For the text-containing cell, return its midpoint in [X, Y] coordinate format. 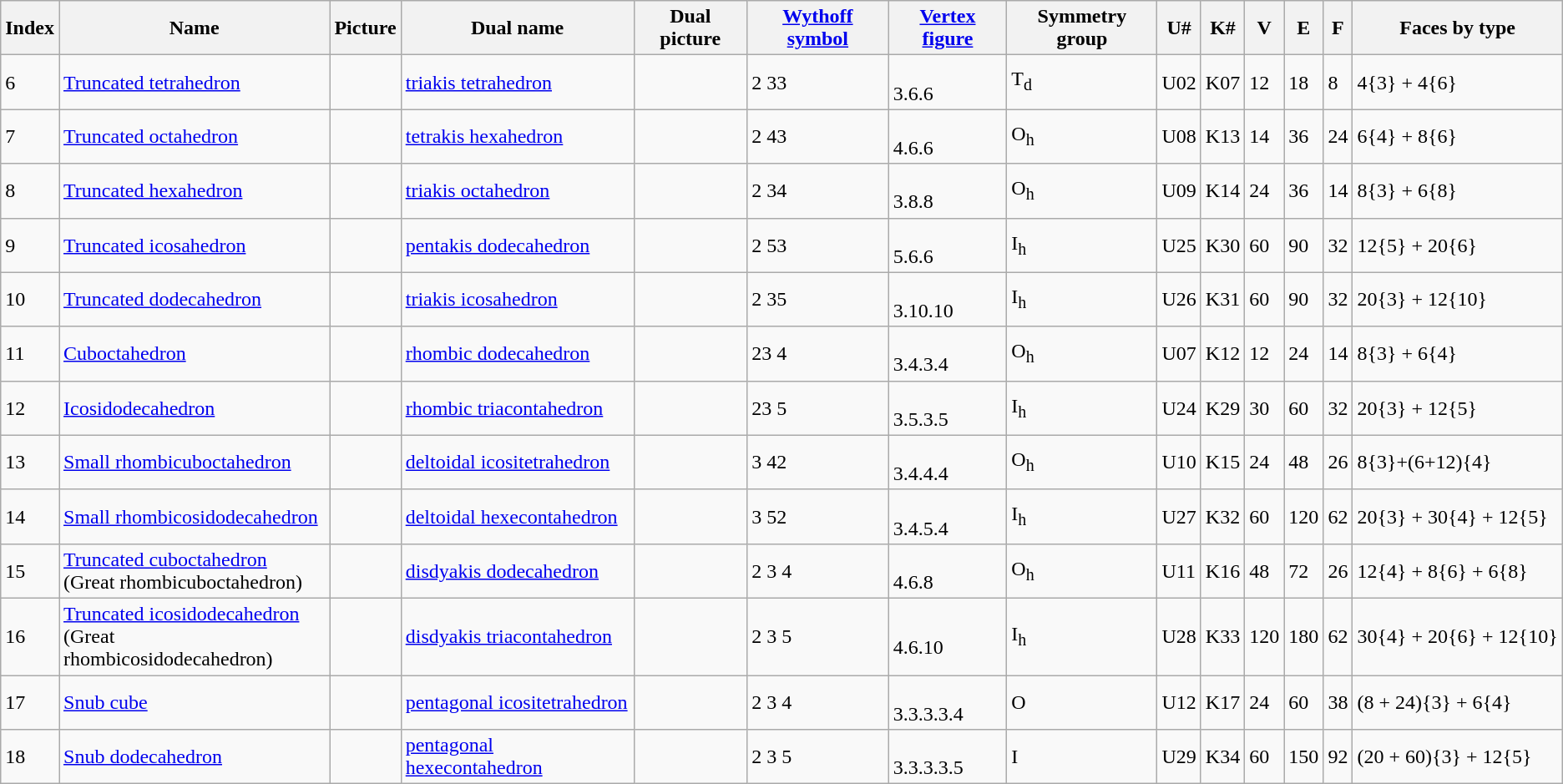
2 43 [818, 137]
Picture [366, 28]
Td [1082, 82]
K14 [1222, 190]
2 34 [818, 190]
Truncated icosahedron [194, 245]
triakis icosahedron [518, 299]
Wythoff symbol [818, 28]
U10 [1179, 463]
(8 + 24){3} + 6{4} [1458, 701]
6 [30, 82]
triakis octahedron [518, 190]
2 33 [818, 82]
4.6.8 [948, 571]
U08 [1179, 137]
rhombic triacontahedron [518, 407]
Small rhombicosidodecahedron [194, 516]
U26 [1179, 299]
K33 [1222, 636]
Dual name [518, 28]
K12 [1222, 354]
3.4.3.4 [948, 354]
4{3} + 4{6} [1458, 82]
8{3}+(6+12){4} [1458, 463]
5.6.6 [948, 245]
K32 [1222, 516]
Truncated icosidodecahedron(Great rhombicosidodecahedron) [194, 636]
K34 [1222, 756]
Cuboctahedron [194, 354]
20{3} + 12{5} [1458, 407]
U# [1179, 28]
20{3} + 12{10} [1458, 299]
23 4 [818, 354]
U27 [1179, 516]
3.4.5.4 [948, 516]
30{4} + 20{6} + 12{10} [1458, 636]
F [1338, 28]
U02 [1179, 82]
4.6.6 [948, 137]
8{3} + 6{8} [1458, 190]
O [1082, 701]
Dual picture [690, 28]
K17 [1222, 701]
(20 + 60){3} + 12{5} [1458, 756]
tetrakis hexahedron [518, 137]
E [1304, 28]
U07 [1179, 354]
Truncated hexahedron [194, 190]
K30 [1222, 245]
3.3.3.3.5 [948, 756]
Faces by type [1458, 28]
Truncated tetrahedron [194, 82]
12{4} + 8{6} + 6{8} [1458, 571]
92 [1338, 756]
11 [30, 354]
3.8.8 [948, 190]
150 [1304, 756]
Icosidodecahedron [194, 407]
13 [30, 463]
23 5 [818, 407]
10 [30, 299]
Truncated octahedron [194, 137]
12{5} + 20{6} [1458, 245]
pentakis dodecahedron [518, 245]
K15 [1222, 463]
deltoidal icositetrahedron [518, 463]
Snub cube [194, 701]
20{3} + 30{4} + 12{5} [1458, 516]
K16 [1222, 571]
30 [1264, 407]
2 35 [818, 299]
15 [30, 571]
2 53 [818, 245]
8{3} + 6{4} [1458, 354]
180 [1304, 636]
triakis tetrahedron [518, 82]
I [1082, 756]
17 [30, 701]
K29 [1222, 407]
4.6.10 [948, 636]
Truncated cuboctahedron(Great rhombicuboctahedron) [194, 571]
U24 [1179, 407]
U28 [1179, 636]
3.10.10 [948, 299]
K07 [1222, 82]
U25 [1179, 245]
3.3.3.3.4 [948, 701]
K# [1222, 28]
K31 [1222, 299]
U12 [1179, 701]
6{4} + 8{6} [1458, 137]
Snub dodecahedron [194, 756]
7 [30, 137]
9 [30, 245]
Small rhombicuboctahedron [194, 463]
16 [30, 636]
disdyakis dodecahedron [518, 571]
3.6.6 [948, 82]
3.5.3.5 [948, 407]
pentagonal icositetrahedron [518, 701]
Vertex figure [948, 28]
Symmetry group [1082, 28]
pentagonal hexecontahedron [518, 756]
deltoidal hexecontahedron [518, 516]
disdyakis triacontahedron [518, 636]
U09 [1179, 190]
Truncated dodecahedron [194, 299]
rhombic dodecahedron [518, 354]
U29 [1179, 756]
38 [1338, 701]
3 42 [818, 463]
3.4.4.4 [948, 463]
U11 [1179, 571]
K13 [1222, 137]
Index [30, 28]
Name [194, 28]
V [1264, 28]
72 [1304, 571]
3 52 [818, 516]
